Determine the (x, y) coordinate at the center of the cell enclosing the given text.  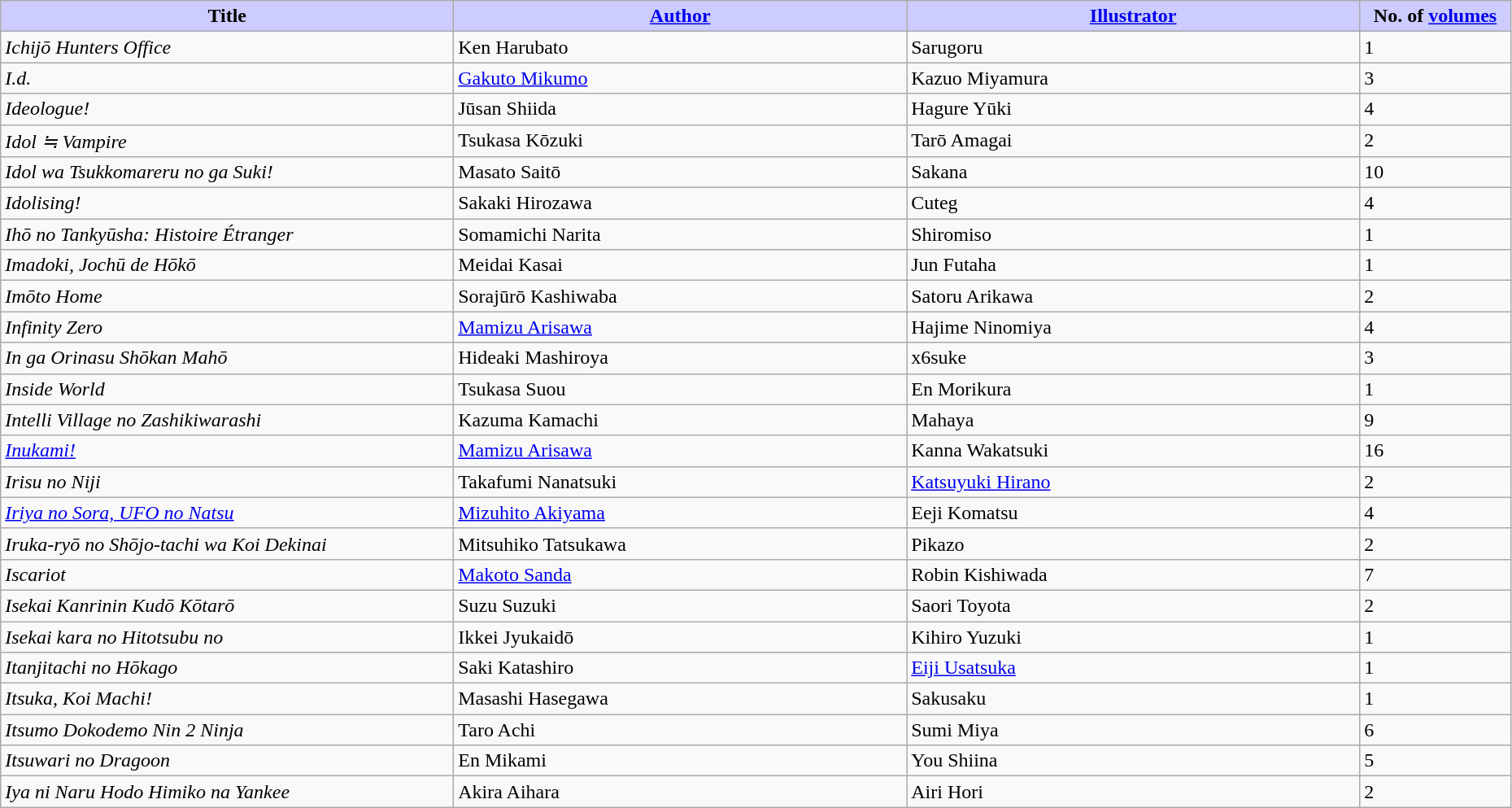
Eiji Usatsuka (1134, 668)
Title (228, 16)
7 (1436, 574)
Sakusaku (1134, 699)
Ken Harubato (680, 47)
You Shiina (1134, 761)
Hajime Ninomiya (1134, 327)
Hagure Yūki (1134, 109)
Ikkei Jyukaidō (680, 637)
En Mikami (680, 761)
9 (1436, 420)
Gakuto Mikumo (680, 78)
Iruka-ryō no Shōjo-tachi wa Koi Dekinai (228, 544)
Sarugoru (1134, 47)
Ideologue! (228, 109)
Kazuo Miyamura (1134, 78)
Isekai Kanrinin Kudō Kōtarō (228, 605)
Ihō no Tankyūsha: Histoire Étranger (228, 234)
Tsukasa Kōzuki (680, 141)
Jun Futaha (1134, 265)
Inside World (228, 389)
Jūsan Shiida (680, 109)
Sakana (1134, 173)
Idol ≒ Vampire (228, 141)
Isekai kara no Hitotsubu no (228, 637)
Iriya no Sora, UFO no Natsu (228, 513)
Katsuyuki Hirano (1134, 482)
Pikazo (1134, 544)
Itsuka, Koi Machi! (228, 699)
Suzu Suzuki (680, 605)
Sumi Miya (1134, 730)
Itsuwari no Dragoon (228, 761)
Eeji Komatsu (1134, 513)
x6suke (1134, 358)
Tsukasa Suou (680, 389)
Iscariot (228, 574)
Makoto Sanda (680, 574)
5 (1436, 761)
No. of volumes (1436, 16)
Mizuhito Akiyama (680, 513)
Shiromiso (1134, 234)
Imadoki, Jochū de Hōkō (228, 265)
Masato Saitō (680, 173)
Ichijō Hunters Office (228, 47)
Kanna Wakatsuki (1134, 451)
6 (1436, 730)
Idol wa Tsukkomareru no ga Suki! (228, 173)
Imōto Home (228, 296)
Airi Hori (1134, 792)
I.d. (228, 78)
Robin Kishiwada (1134, 574)
Itanjitachi no Hōkago (228, 668)
Taro Achi (680, 730)
Kazuma Kamachi (680, 420)
Illustrator (1134, 16)
16 (1436, 451)
Intelli Village no Zashikiwarashi (228, 420)
Saori Toyota (1134, 605)
Meidai Kasai (680, 265)
Kihiro Yuzuki (1134, 637)
En Morikura (1134, 389)
Akira Aihara (680, 792)
Iya ni Naru Hodo Himiko na Yankee (228, 792)
Somamichi Narita (680, 234)
In ga Orinasu Shōkan Mahō (228, 358)
Mahaya (1134, 420)
Hideaki Mashiroya (680, 358)
Takafumi Nanatsuki (680, 482)
Idolising! (228, 203)
Inukami! (228, 451)
Satoru Arikawa (1134, 296)
10 (1436, 173)
Saki Katashiro (680, 668)
Itsumo Dokodemo Nin 2 Ninja (228, 730)
Sakaki Hirozawa (680, 203)
Cuteg (1134, 203)
Masashi Hasegawa (680, 699)
Tarō Amagai (1134, 141)
Sorajūrō Kashiwaba (680, 296)
Infinity Zero (228, 327)
Author (680, 16)
Irisu no Niji (228, 482)
Mitsuhiko Tatsukawa (680, 544)
